Determine the (X, Y) coordinate at the center of the cell enclosing the given text.  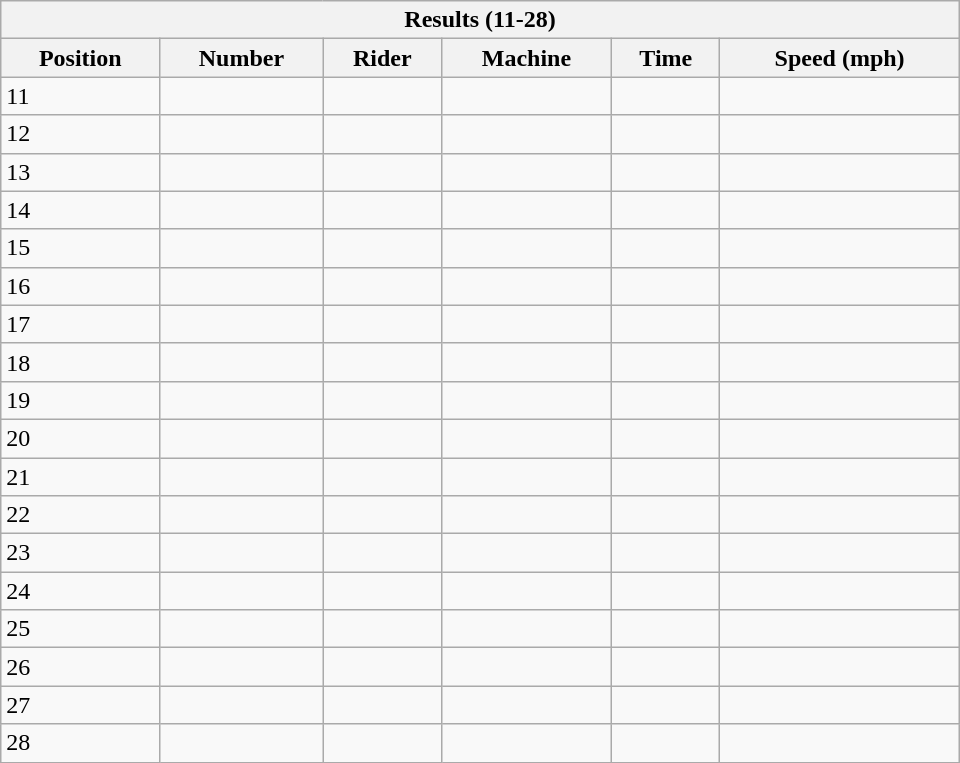
23 (80, 553)
22 (80, 515)
Time (666, 58)
21 (80, 477)
26 (80, 667)
12 (80, 134)
20 (80, 438)
Position (80, 58)
18 (80, 362)
15 (80, 248)
Speed (mph) (840, 58)
17 (80, 324)
Machine (526, 58)
28 (80, 743)
16 (80, 286)
11 (80, 96)
13 (80, 172)
25 (80, 629)
Number (242, 58)
Results (11-28) (480, 20)
14 (80, 210)
24 (80, 591)
27 (80, 705)
19 (80, 400)
Rider (382, 58)
